From the cell containing the given text, extract its center point as (x, y) coordinate. 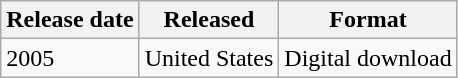
Release date (70, 20)
Digital download (368, 58)
United States (209, 58)
Released (209, 20)
2005 (70, 58)
Format (368, 20)
